Extract the (X, Y) coordinate from the center of the cell holding the provided text.  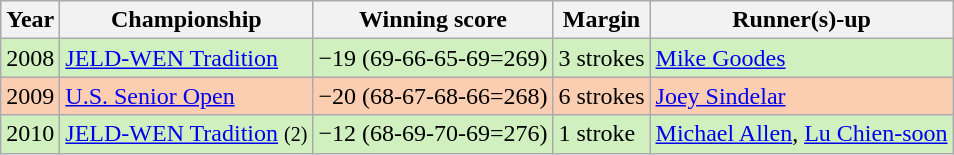
Year (30, 20)
JELD-WEN Tradition (2) (186, 134)
2009 (30, 96)
Championship (186, 20)
−12 (68-69-70-69=276) (433, 134)
Mike Goodes (802, 58)
Winning score (433, 20)
Michael Allen, Lu Chien-soon (802, 134)
Margin (602, 20)
2010 (30, 134)
U.S. Senior Open (186, 96)
JELD-WEN Tradition (186, 58)
Joey Sindelar (802, 96)
3 strokes (602, 58)
Runner(s)-up (802, 20)
1 stroke (602, 134)
−19 (69-66-65-69=269) (433, 58)
2008 (30, 58)
−20 (68-67-68-66=268) (433, 96)
6 strokes (602, 96)
